Provide the (x, y) coordinate of the cell's center where the given text is located.  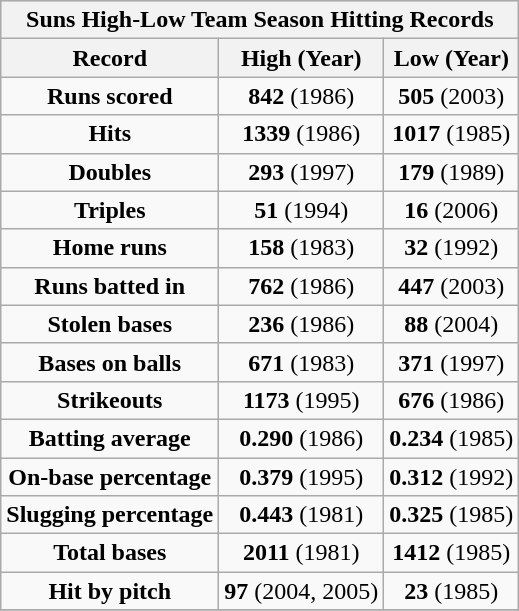
Strikeouts (110, 400)
371 (1997) (452, 362)
1173 (1995) (302, 400)
842 (1986) (302, 96)
2011 (1981) (302, 553)
Triples (110, 210)
Hit by pitch (110, 591)
1339 (1986) (302, 134)
762 (1986) (302, 286)
Low (Year) (452, 58)
Runs batted in (110, 286)
Runs scored (110, 96)
Stolen bases (110, 324)
505 (2003) (452, 96)
Record (110, 58)
158 (1983) (302, 248)
Batting average (110, 438)
Bases on balls (110, 362)
Slugging percentage (110, 515)
236 (1986) (302, 324)
1412 (1985) (452, 553)
1017 (1985) (452, 134)
293 (1997) (302, 172)
447 (2003) (452, 286)
16 (2006) (452, 210)
671 (1983) (302, 362)
0.290 (1986) (302, 438)
51 (1994) (302, 210)
High (Year) (302, 58)
676 (1986) (452, 400)
0.379 (1995) (302, 477)
0.443 (1981) (302, 515)
0.325 (1985) (452, 515)
88 (2004) (452, 324)
Suns High-Low Team Season Hitting Records (260, 20)
23 (1985) (452, 591)
0.234 (1985) (452, 438)
Hits (110, 134)
On-base percentage (110, 477)
32 (1992) (452, 248)
97 (2004, 2005) (302, 591)
Doubles (110, 172)
Home runs (110, 248)
Total bases (110, 553)
179 (1989) (452, 172)
0.312 (1992) (452, 477)
